Return [x, y] of the center of cell containing provided text 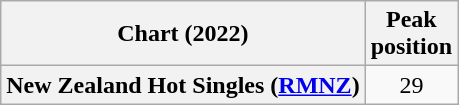
29 [411, 85]
Chart (2022) [183, 34]
Peakposition [411, 34]
New Zealand Hot Singles (RMNZ) [183, 85]
